Pinpoint the cell where the given text exists, returning its [X, Y] midpoint coordinate. 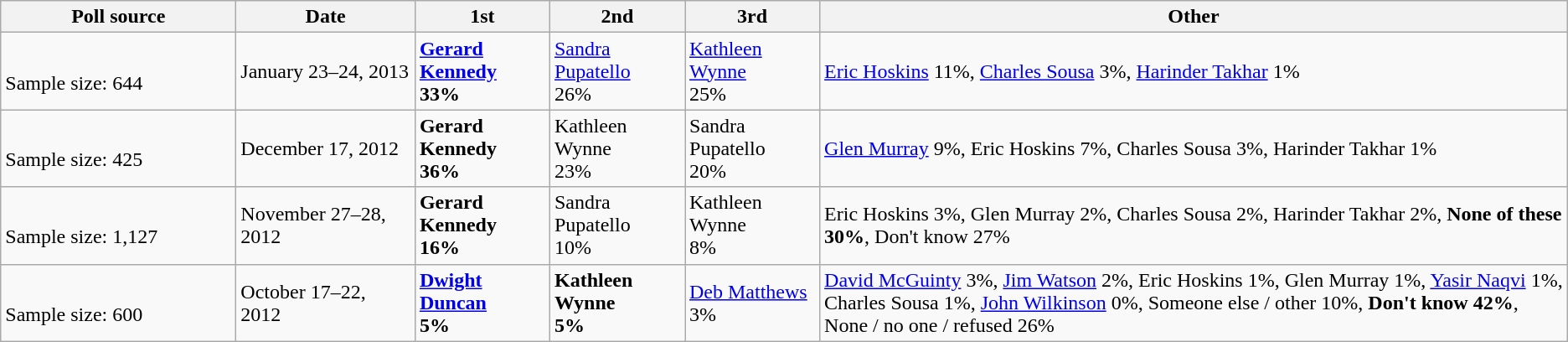
October 17–22, 2012 [326, 303]
Eric Hoskins 11%, Charles Sousa 3%, Harinder Takhar 1% [1194, 71]
Gerard Kennedy33% [482, 71]
Dwight Duncan5% [482, 303]
Sandra Pupatello10% [616, 225]
Sandra Pupatello20% [752, 148]
Other [1194, 17]
Glen Murray 9%, Eric Hoskins 7%, Charles Sousa 3%, Harinder Takhar 1% [1194, 148]
Sample size: 644 [119, 71]
Poll source [119, 17]
December 17, 2012 [326, 148]
Sandra Pupatello26% [616, 71]
Date [326, 17]
1st [482, 17]
Kathleen Wynne8% [752, 225]
Gerard Kennedy36% [482, 148]
Kathleen Wynne23% [616, 148]
Gerard Kennedy16% [482, 225]
Sample size: 600 [119, 303]
Deb Matthews3% [752, 303]
Sample size: 425 [119, 148]
3rd [752, 17]
January 23–24, 2013 [326, 71]
Kathleen Wynne25% [752, 71]
November 27–28, 2012 [326, 225]
Eric Hoskins 3%, Glen Murray 2%, Charles Sousa 2%, Harinder Takhar 2%, None of these 30%, Don't know 27% [1194, 225]
Kathleen Wynne5% [616, 303]
2nd [616, 17]
Sample size: 1,127 [119, 225]
